Extract the [X, Y] coordinate from the center of the cell holding the provided text.  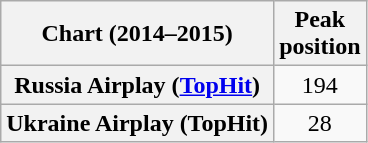
Russia Airplay (TopHit) [138, 85]
Ukraine Airplay (TopHit) [138, 123]
194 [320, 85]
Peakposition [320, 34]
Chart (2014–2015) [138, 34]
28 [320, 123]
